Return (x, y) of the center of cell containing provided text 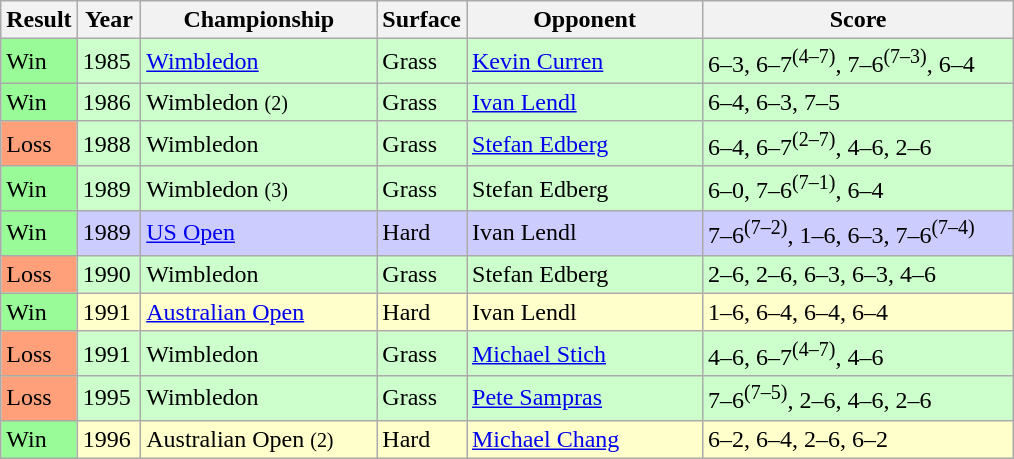
Kevin Curren (584, 62)
6–4, 6–3, 7–5 (858, 102)
US Open (259, 234)
7–6(7–2), 1–6, 6–3, 7–6(7–4) (858, 234)
2–6, 2–6, 6–3, 6–3, 4–6 (858, 274)
6–3, 6–7(4–7), 7–6(7–3), 6–4 (858, 62)
Pete Sampras (584, 398)
Championship (259, 20)
Australian Open (2) (259, 439)
1–6, 6–4, 6–4, 6–4 (858, 312)
Score (858, 20)
1985 (109, 62)
6–0, 7–6(7–1), 6–4 (858, 188)
Wimbledon (3) (259, 188)
Result (39, 20)
1996 (109, 439)
1990 (109, 274)
Australian Open (259, 312)
Opponent (584, 20)
Wimbledon (2) (259, 102)
1995 (109, 398)
1986 (109, 102)
1988 (109, 144)
Michael Stich (584, 354)
6–4, 6–7(2–7), 4–6, 2–6 (858, 144)
6–2, 6–4, 2–6, 6–2 (858, 439)
4–6, 6–7(4–7), 4–6 (858, 354)
Surface (422, 20)
Michael Chang (584, 439)
7–6(7–5), 2–6, 4–6, 2–6 (858, 398)
Year (109, 20)
